Provide the [X, Y] coordinate of the cell's center where the given text is located.  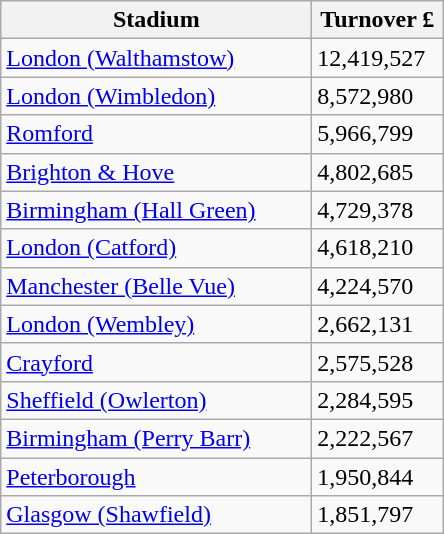
2,284,595 [378, 400]
Crayford [156, 362]
Sheffield (Owlerton) [156, 400]
8,572,980 [378, 96]
London (Wimbledon) [156, 96]
4,802,685 [378, 172]
Romford [156, 134]
Brighton & Hove [156, 172]
12,419,527 [378, 58]
4,224,570 [378, 286]
Turnover £ [378, 20]
London (Catford) [156, 248]
Birmingham (Perry Barr) [156, 438]
London (Walthamstow) [156, 58]
4,729,378 [378, 210]
2,222,567 [378, 438]
Manchester (Belle Vue) [156, 286]
1,851,797 [378, 515]
2,662,131 [378, 324]
London (Wembley) [156, 324]
Peterborough [156, 477]
4,618,210 [378, 248]
1,950,844 [378, 477]
2,575,528 [378, 362]
Birmingham (Hall Green) [156, 210]
Glasgow (Shawfield) [156, 515]
5,966,799 [378, 134]
Stadium [156, 20]
